Output the (X, Y) coordinate of the center of the cell containing the given text.  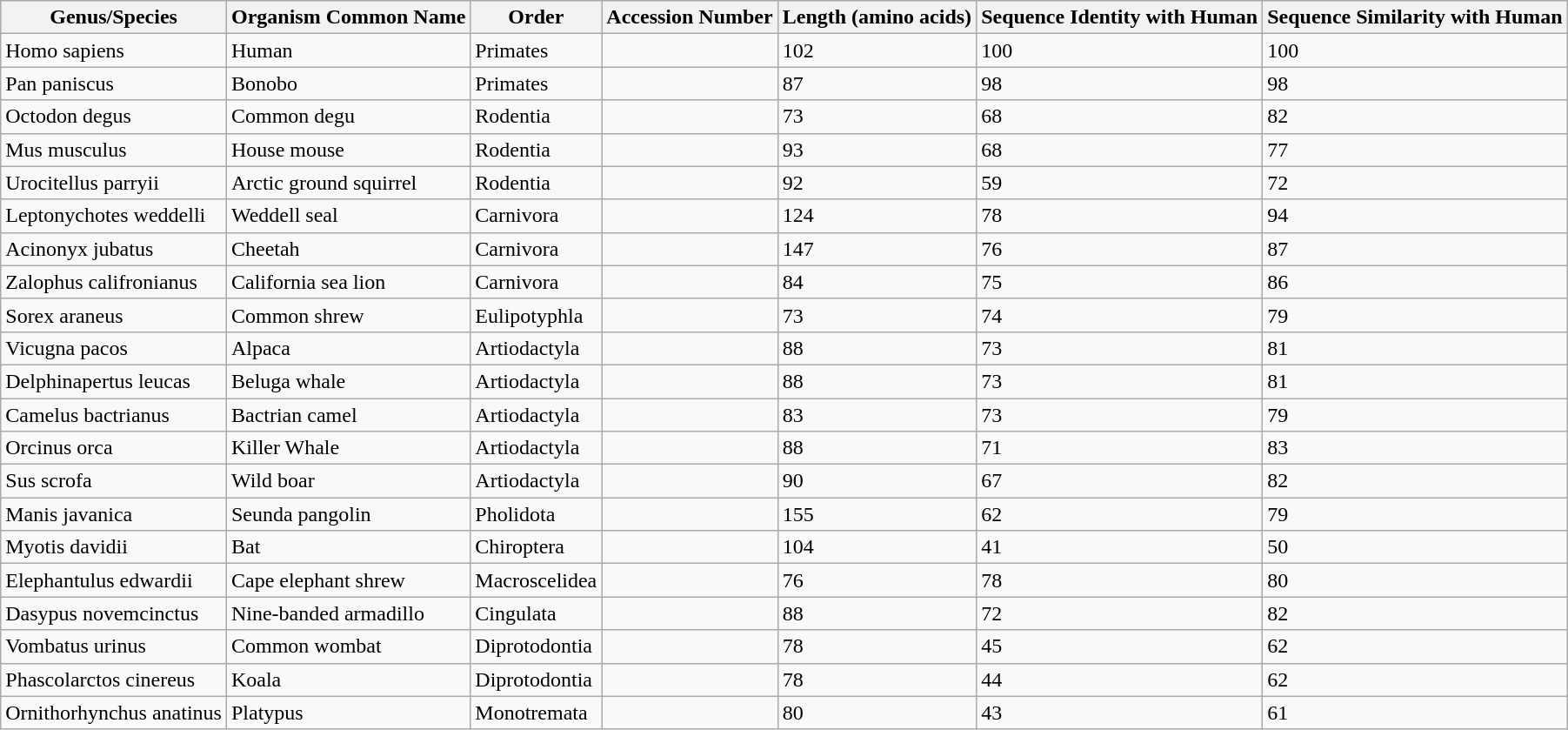
Common degu (348, 117)
Sequence Identity with Human (1120, 17)
104 (877, 547)
Accession Number (690, 17)
Manis javanica (114, 514)
Chiroptera (536, 547)
Leptonychotes weddelli (114, 216)
71 (1120, 448)
Eulipotyphla (536, 315)
Zalophus califronianus (114, 282)
Vombatus urinus (114, 646)
Weddell seal (348, 216)
Cape elephant shrew (348, 580)
Octodon degus (114, 117)
Elephantulus edwardii (114, 580)
102 (877, 50)
84 (877, 282)
41 (1120, 547)
Ornithorhynchus anatinus (114, 713)
Nine-banded armadillo (348, 613)
Organism Common Name (348, 17)
Bonobo (348, 84)
Common wombat (348, 646)
93 (877, 150)
Killer Whale (348, 448)
74 (1120, 315)
Platypus (348, 713)
Sus scrofa (114, 481)
77 (1415, 150)
Human (348, 50)
Acinonyx jubatus (114, 249)
44 (1120, 680)
Cheetah (348, 249)
43 (1120, 713)
Order (536, 17)
Orcinus orca (114, 448)
Phascolarctos cinereus (114, 680)
124 (877, 216)
Vicugna pacos (114, 348)
147 (877, 249)
Length (amino acids) (877, 17)
94 (1415, 216)
Cingulata (536, 613)
155 (877, 514)
45 (1120, 646)
Koala (348, 680)
Sorex araneus (114, 315)
Monotremata (536, 713)
67 (1120, 481)
Myotis davidii (114, 547)
Bat (348, 547)
Wild boar (348, 481)
92 (877, 183)
Bactrian camel (348, 415)
86 (1415, 282)
90 (877, 481)
Common shrew (348, 315)
Camelus bactrianus (114, 415)
59 (1120, 183)
Delphinapertus leucas (114, 381)
Arctic ground squirrel (348, 183)
Alpaca (348, 348)
Beluga whale (348, 381)
61 (1415, 713)
Dasypus novemcinctus (114, 613)
Seunda pangolin (348, 514)
Homo sapiens (114, 50)
Pan paniscus (114, 84)
Mus musculus (114, 150)
Macroscelidea (536, 580)
Sequence Similarity with Human (1415, 17)
Urocitellus parryii (114, 183)
Genus/Species (114, 17)
50 (1415, 547)
California sea lion (348, 282)
House mouse (348, 150)
Pholidota (536, 514)
75 (1120, 282)
